For the text-containing cell, return its midpoint in (X, Y) coordinate format. 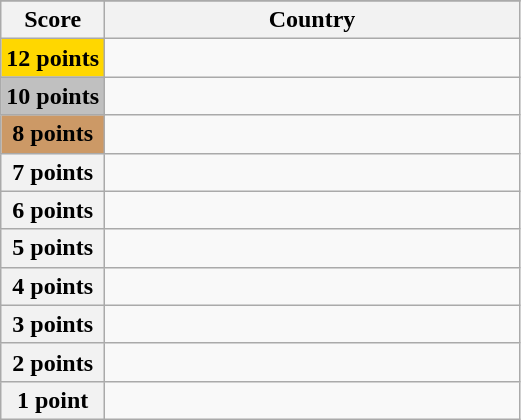
2 points (53, 362)
7 points (53, 172)
4 points (53, 286)
12 points (53, 58)
10 points (53, 96)
8 points (53, 134)
1 point (53, 400)
Score (53, 20)
3 points (53, 324)
5 points (53, 248)
Country (312, 20)
6 points (53, 210)
